Identify which cell holds the provided text, then report its [x, y] central coordinate. 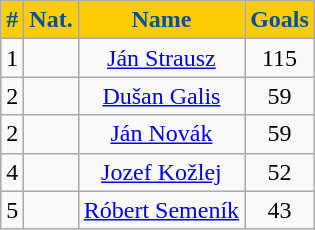
# [12, 20]
115 [280, 58]
Goals [280, 20]
Ján Strausz [161, 58]
4 [12, 172]
5 [12, 210]
Name [161, 20]
Róbert Semeník [161, 210]
Ján Novák [161, 134]
Jozef Kožlej [161, 172]
Dušan Galis [161, 96]
Nat. [51, 20]
1 [12, 58]
52 [280, 172]
43 [280, 210]
